Search for the cell housing the specified text and yield its (X, Y) center coordinate. 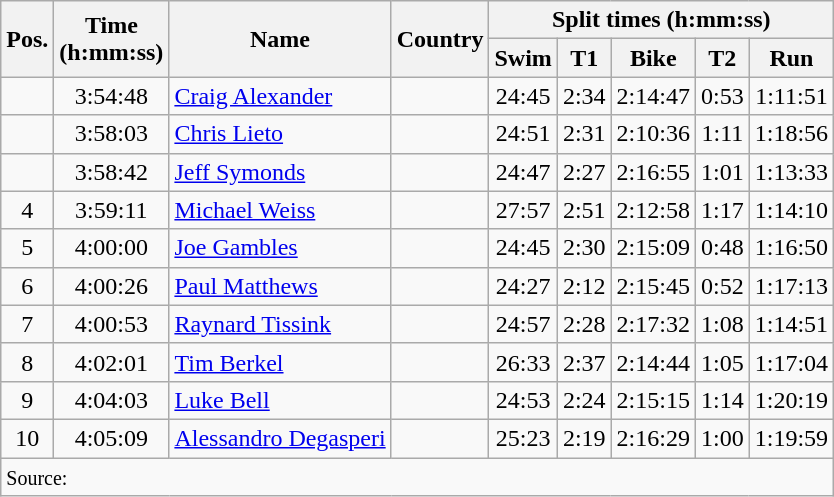
Name (280, 39)
3:58:03 (112, 134)
Luke Bell (280, 400)
1:14:51 (791, 324)
Joe Gambles (280, 248)
7 (28, 324)
Bike (653, 58)
1:20:19 (791, 400)
Jeff Symonds (280, 172)
4:02:01 (112, 362)
1:13:33 (791, 172)
4:04:03 (112, 400)
2:24 (584, 400)
0:53 (722, 96)
1:17:13 (791, 286)
Country (440, 39)
4:00:00 (112, 248)
2:15:09 (653, 248)
24:57 (523, 324)
4:05:09 (112, 438)
2:16:55 (653, 172)
9 (28, 400)
2:16:29 (653, 438)
26:33 (523, 362)
1:17 (722, 210)
Craig Alexander (280, 96)
1:14 (722, 400)
1:11:51 (791, 96)
2:37 (584, 362)
24:47 (523, 172)
Source: (418, 477)
Time(h:mm:ss) (112, 39)
10 (28, 438)
1:01 (722, 172)
3:54:48 (112, 96)
T1 (584, 58)
2:51 (584, 210)
1:11 (722, 134)
2:34 (584, 96)
2:14:44 (653, 362)
0:52 (722, 286)
2:17:32 (653, 324)
2:12 (584, 286)
2:15:45 (653, 286)
6 (28, 286)
2:19 (584, 438)
24:51 (523, 134)
1:19:59 (791, 438)
2:14:47 (653, 96)
3:58:42 (112, 172)
Michael Weiss (280, 210)
Raynard Tissink (280, 324)
4:00:53 (112, 324)
24:27 (523, 286)
2:30 (584, 248)
1:00 (722, 438)
Paul Matthews (280, 286)
1:17:04 (791, 362)
1:08 (722, 324)
Split times (h:mm:ss) (662, 20)
T2 (722, 58)
Pos. (28, 39)
2:27 (584, 172)
4:00:26 (112, 286)
2:10:36 (653, 134)
2:12:58 (653, 210)
24:53 (523, 400)
4 (28, 210)
2:31 (584, 134)
Tim Berkel (280, 362)
5 (28, 248)
Run (791, 58)
1:18:56 (791, 134)
Alessandro Degasperi (280, 438)
8 (28, 362)
Swim (523, 58)
27:57 (523, 210)
2:15:15 (653, 400)
1:14:10 (791, 210)
2:28 (584, 324)
3:59:11 (112, 210)
Chris Lieto (280, 134)
1:05 (722, 362)
1:16:50 (791, 248)
25:23 (523, 438)
0:48 (722, 248)
